For the text-containing cell, return its midpoint in (x, y) coordinate format. 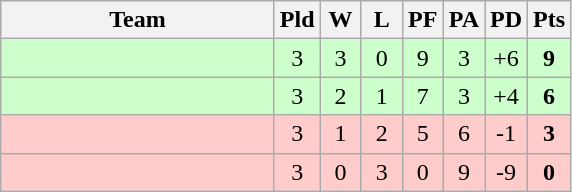
W (340, 20)
5 (422, 134)
Pts (550, 20)
PF (422, 20)
+4 (506, 96)
Team (138, 20)
PD (506, 20)
Pld (297, 20)
7 (422, 96)
PA (464, 20)
L (382, 20)
-1 (506, 134)
+6 (506, 58)
-9 (506, 172)
